Identify which cell holds the provided text, then report its [x, y] central coordinate. 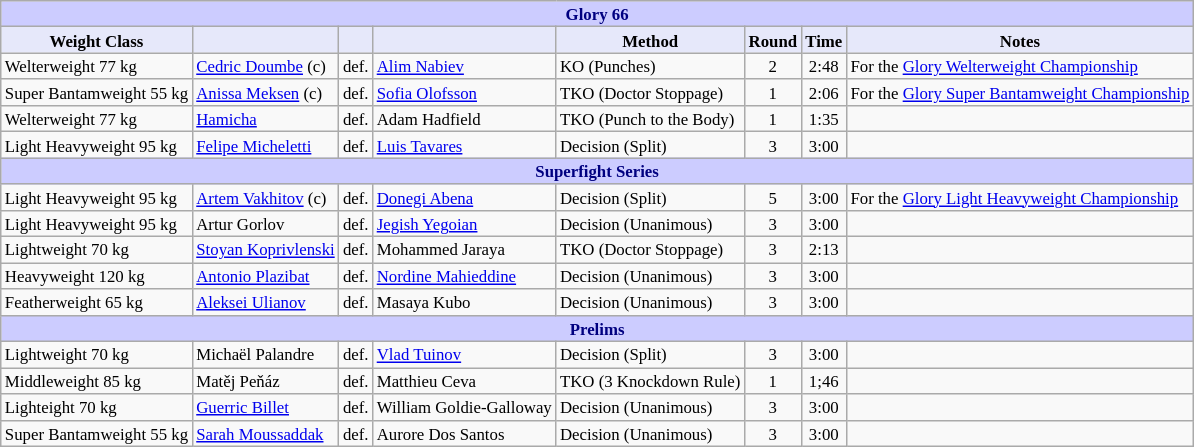
Time [824, 40]
Prelims [598, 328]
Artem Vakhitov (c) [266, 197]
Masaya Kubo [464, 302]
Adam Hadfield [464, 119]
Antonio Plazibat [266, 276]
Middleweight 85 kg [96, 381]
2:13 [824, 250]
Sarah Moussaddak [266, 433]
Matěj Peňáz [266, 381]
For the Glory Light Heavyweight Championship [1020, 197]
Nordine Mahieddine [464, 276]
Felipe Micheletti [266, 145]
Aurore Dos Santos [464, 433]
1;46 [824, 381]
TKO (Punch to the Body) [650, 119]
1:35 [824, 119]
Matthieu Ceva [464, 381]
2:06 [824, 93]
Weight Class [96, 40]
2 [772, 66]
Alim Nabiev [464, 66]
Anissa Meksen (c) [266, 93]
Glory 66 [598, 14]
Guerric Billet [266, 407]
Artur Gorlov [266, 224]
Mohammed Jaraya [464, 250]
Donegi Abena [464, 197]
Superfight Series [598, 171]
Notes [1020, 40]
TKO (3 Knockdown Rule) [650, 381]
Method [650, 40]
Sofia Olofsson [464, 93]
KO (Punches) [650, 66]
For the Glory Welterweight Championship [1020, 66]
Michaël Palandre [266, 355]
Hamicha [266, 119]
Aleksei Ulianov [266, 302]
5 [772, 197]
Jegish Yegoian [464, 224]
Round [772, 40]
Lighteight 70 kg [96, 407]
Featherweight 65 kg [96, 302]
Vlad Tuinov [464, 355]
William Goldie-Galloway [464, 407]
For the Glory Super Bantamweight Championship [1020, 93]
2:48 [824, 66]
Heavyweight 120 kg [96, 276]
Cedric Doumbe (c) [266, 66]
Stoyan Koprivlenski [266, 250]
Luis Tavares [464, 145]
